Detect which cell encompasses the target text, then output its [X, Y] center coordinate. 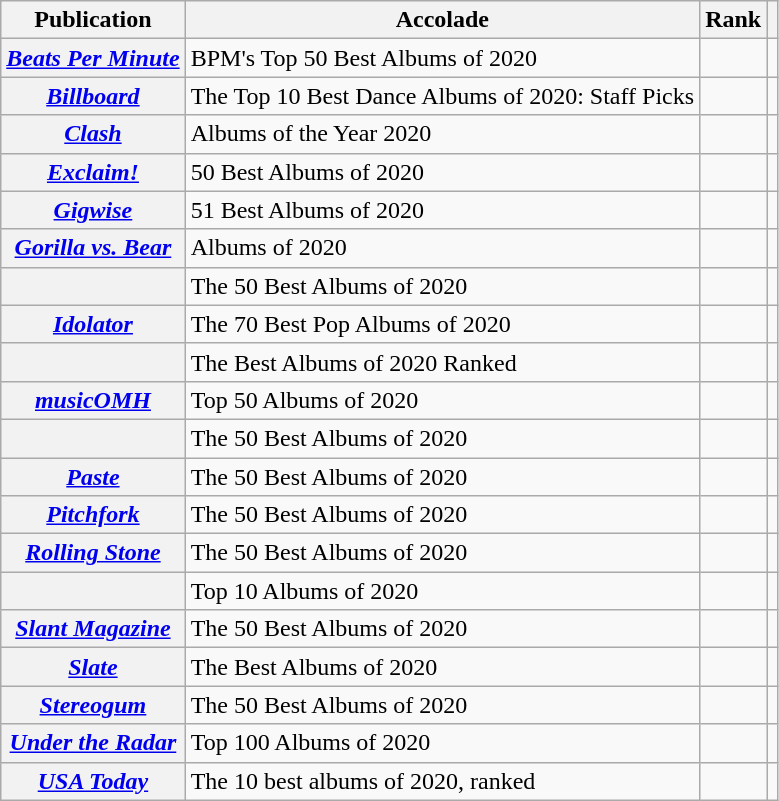
The Best Albums of 2020 [442, 667]
Paste [93, 477]
Publication [93, 20]
The Top 10 Best Dance Albums of 2020: Staff Picks [442, 96]
Exclaim! [93, 172]
Top 10 Albums of 2020 [442, 591]
BPM's Top 50 Best Albums of 2020 [442, 58]
Top 100 Albums of 2020 [442, 743]
Rolling Stone [93, 553]
Pitchfork [93, 515]
50 Best Albums of 2020 [442, 172]
Albums of 2020 [442, 248]
51 Best Albums of 2020 [442, 210]
Rank [734, 20]
The 10 best albums of 2020, ranked [442, 781]
Billboard [93, 96]
Accolade [442, 20]
Beats Per Minute [93, 58]
Albums of the Year 2020 [442, 134]
The 70 Best Pop Albums of 2020 [442, 324]
Clash [93, 134]
Gigwise [93, 210]
Stereogum [93, 705]
Top 50 Albums of 2020 [442, 400]
Under the Radar [93, 743]
Gorilla vs. Bear [93, 248]
Slant Magazine [93, 629]
Slate [93, 667]
USA Today [93, 781]
musicOMH [93, 400]
The Best Albums of 2020 Ranked [442, 362]
Idolator [93, 324]
